Return (x, y) of the center of cell containing provided text 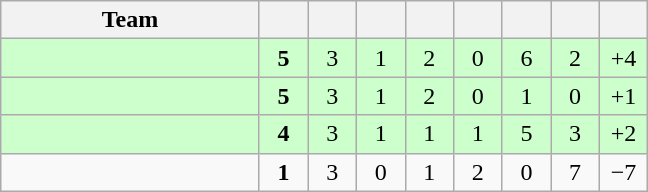
4 (284, 134)
6 (526, 58)
+1 (624, 96)
7 (576, 172)
−7 (624, 172)
+2 (624, 134)
+4 (624, 58)
Team (130, 20)
